Provide the [X, Y] coordinate of the cell's center where the given text is located.  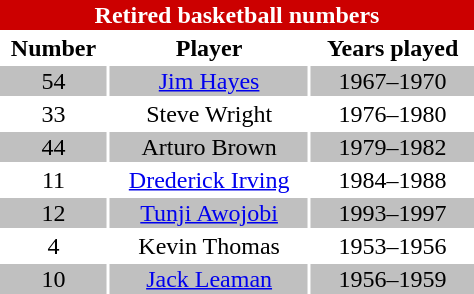
54 [54, 81]
4 [54, 246]
44 [54, 147]
1984–1988 [392, 180]
Jim Hayes [209, 81]
Years played [392, 48]
1976–1980 [392, 114]
Tunji Awojobi [209, 213]
Player [209, 48]
1953–1956 [392, 246]
1956–1959 [392, 279]
1993–1997 [392, 213]
Arturo Brown [209, 147]
Retired basketball numbers [237, 15]
Number [54, 48]
33 [54, 114]
11 [54, 180]
10 [54, 279]
1979–1982 [392, 147]
Jack Leaman [209, 279]
Drederick Irving [209, 180]
1967–1970 [392, 81]
12 [54, 213]
Steve Wright [209, 114]
Kevin Thomas [209, 246]
